Identify which cell holds the provided text, then report its [X, Y] central coordinate. 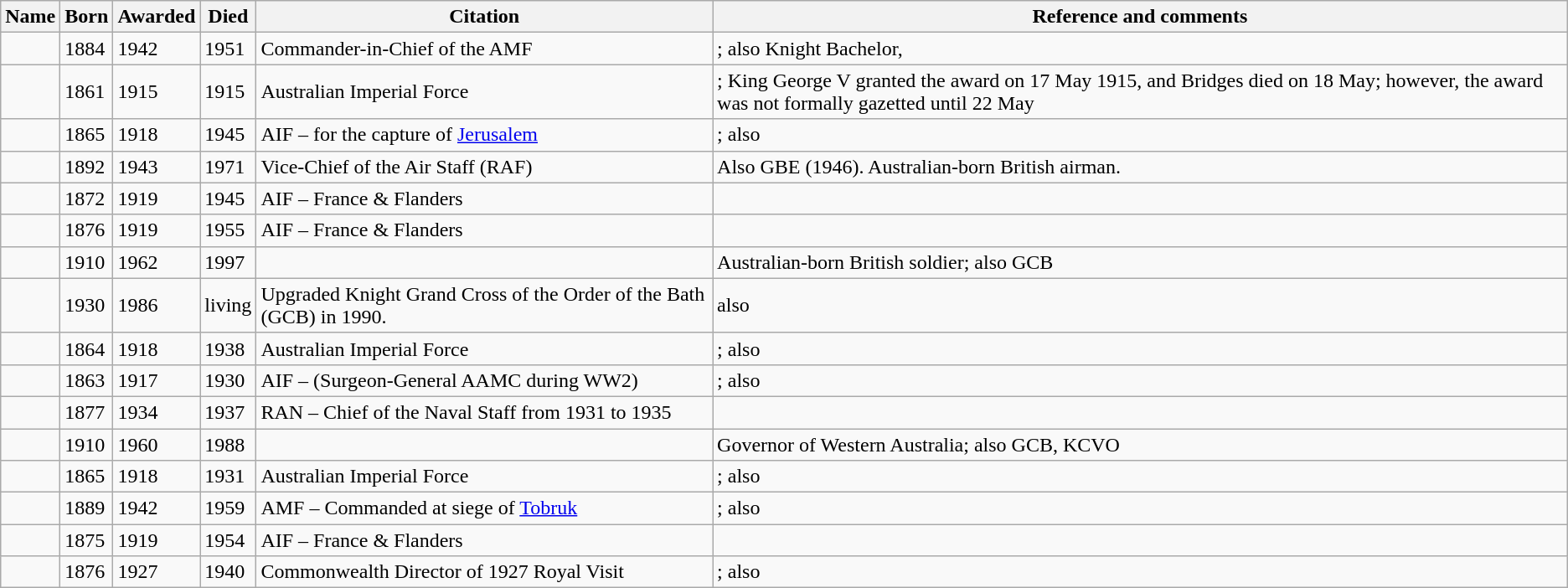
1863 [87, 380]
1875 [87, 540]
Born [87, 17]
1864 [87, 348]
Governor of Western Australia; also GCB, KCVO [1141, 445]
1938 [228, 348]
Also GBE (1946). Australian-born British airman. [1141, 167]
; King George V granted the award on 17 May 1915, and Bridges died on 18 May; however, the award was not formally gazetted until 22 May [1141, 92]
1872 [87, 199]
1954 [228, 540]
1955 [228, 230]
1917 [157, 380]
living [228, 305]
Australian-born British soldier; also GCB [1141, 262]
AIF – (Surgeon-General AAMC during WW2) [484, 380]
Commander-in-Chief of the AMF [484, 49]
Commonwealth Director of 1927 Royal Visit [484, 572]
1943 [157, 167]
AMF – Commanded at siege of Tobruk [484, 508]
AIF – for the capture of Jerusalem [484, 135]
1889 [87, 508]
1861 [87, 92]
Citation [484, 17]
Reference and comments [1141, 17]
; also Knight Bachelor, [1141, 49]
1892 [87, 167]
1951 [228, 49]
1934 [157, 412]
1988 [228, 445]
1960 [157, 445]
1940 [228, 572]
1959 [228, 508]
1937 [228, 412]
Died [228, 17]
1877 [87, 412]
1997 [228, 262]
1884 [87, 49]
Upgraded Knight Grand Cross of the Order of the Bath (GCB) in 1990. [484, 305]
Vice-Chief of the Air Staff (RAF) [484, 167]
also [1141, 305]
Name [30, 17]
1986 [157, 305]
1971 [228, 167]
Awarded [157, 17]
1927 [157, 572]
1931 [228, 477]
1962 [157, 262]
RAN – Chief of the Naval Staff from 1931 to 1935 [484, 412]
